Determine the [x, y] coordinate at the center of the cell enclosing the given text.  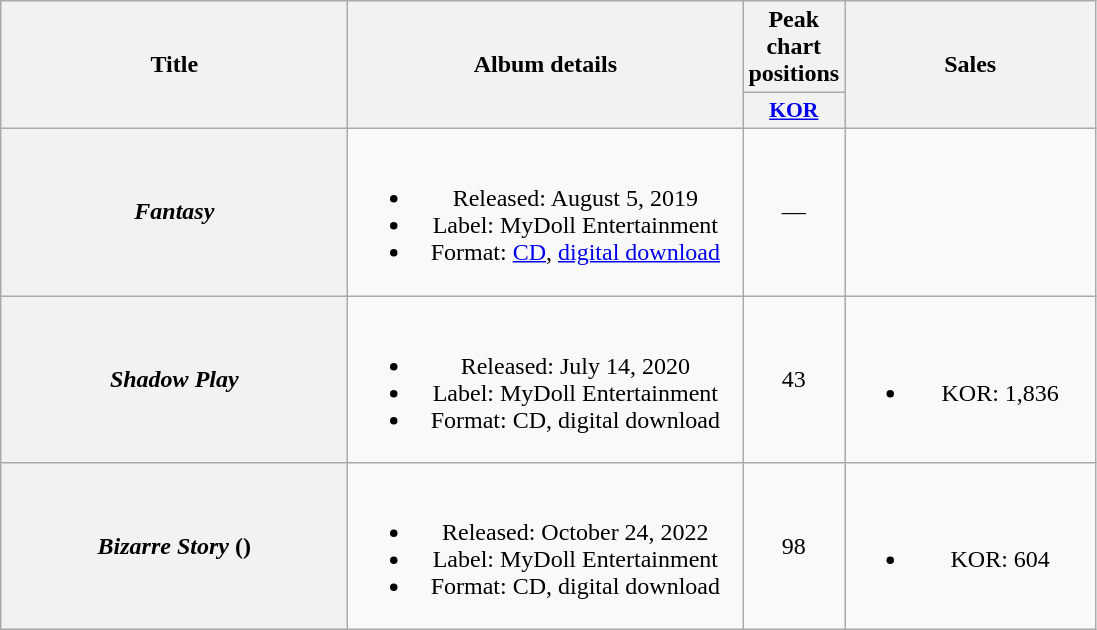
43 [794, 380]
Shadow Play [174, 380]
Fantasy [174, 212]
Title [174, 65]
KOR [794, 111]
KOR: 604 [970, 546]
Peak chart positions [794, 47]
Released: October 24, 2022Label: MyDoll EntertainmentFormat: CD, digital download [546, 546]
Released: August 5, 2019Label: MyDoll EntertainmentFormat: CD, digital download [546, 212]
KOR: 1,836 [970, 380]
98 [794, 546]
— [794, 212]
Released: July 14, 2020Label: MyDoll EntertainmentFormat: CD, digital download [546, 380]
Album details [546, 65]
Bizarre Story () [174, 546]
Sales [970, 65]
